Identify which cell holds the provided text, then report its (x, y) central coordinate. 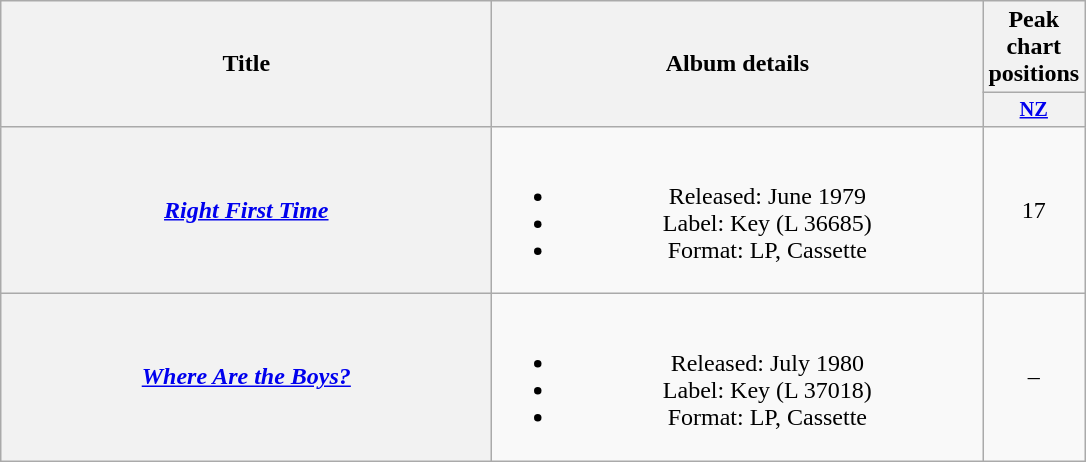
17 (1034, 210)
NZ (1034, 110)
Released: July 1980Label: Key (L 37018)Format: LP, Cassette (738, 378)
Title (246, 64)
Where Are the Boys? (246, 378)
– (1034, 378)
Released: June 1979Label: Key (L 36685)Format: LP, Cassette (738, 210)
Right First Time (246, 210)
Album details (738, 64)
Peak chartpositions (1034, 47)
